Return the [X, Y] coordinate for the center point of the cell that contains the specified text.  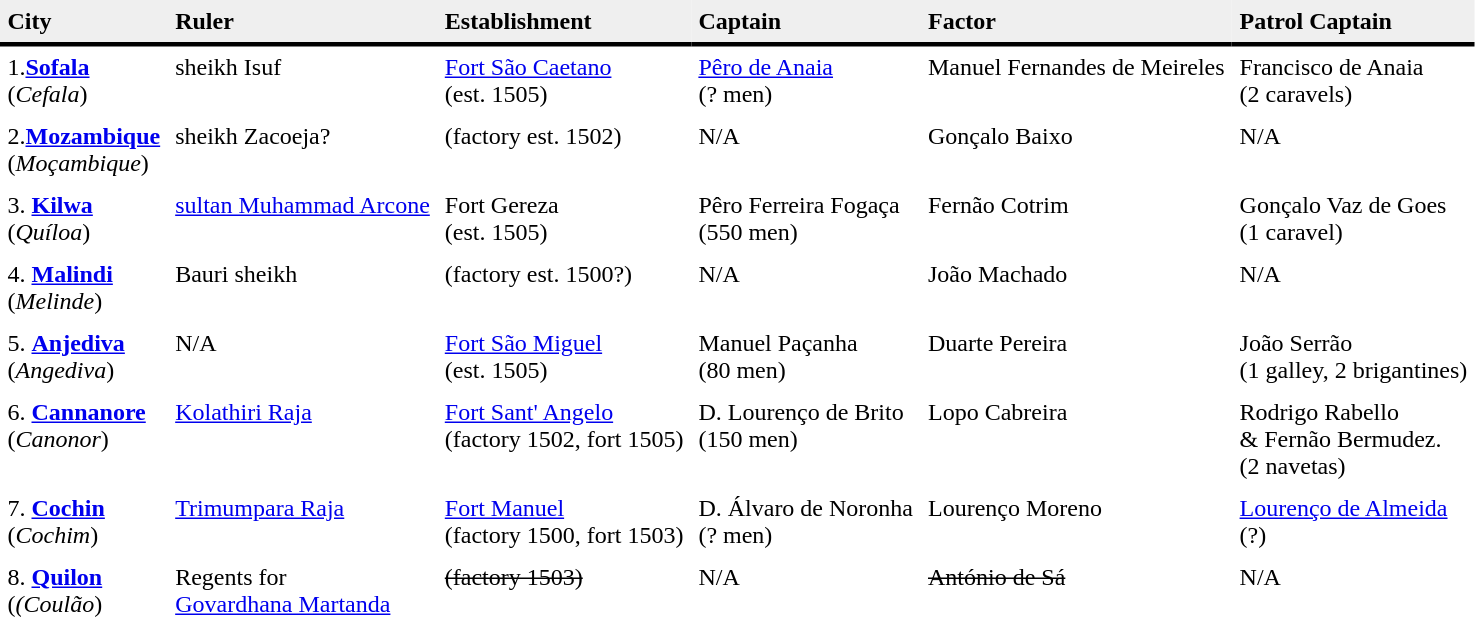
Fort Sant' Angelo (factory 1502, fort 1505) [564, 440]
2.Mozambique (Moçambique) [84, 150]
João Serrão (1 galley, 2 brigantines) [1354, 356]
Rodrigo Rabello & Fernão Bermudez. (2 navetas) [1354, 440]
Fort Gereza (est. 1505) [564, 218]
Gonçalo Vaz de Goes (1 caravel) [1354, 218]
Lourenço Moreno [1077, 522]
Fort Manuel (factory 1500, fort 1503) [564, 522]
5. Anjediva (Angediva) [84, 356]
Establishment [564, 22]
Gonçalo Baixo [1077, 150]
City [84, 22]
(factory est. 1502) [564, 150]
Francisco de Anaia (2 caravels) [1354, 80]
(factory est. 1500?) [564, 288]
Trimumpara Raja [303, 522]
Fort São Miguel (est. 1505) [564, 356]
Patrol Captain [1354, 22]
Factor [1077, 22]
Pêro de Anaia (? men) [806, 80]
Kolathiri Raja [303, 440]
Lopo Cabreira [1077, 440]
Fort São Caetano (est. 1505) [564, 80]
D. Álvaro de Noronha (? men) [806, 522]
Ruler [303, 22]
Captain [806, 22]
Pêro Ferreira Fogaça (550 men) [806, 218]
João Machado [1077, 288]
Bauri sheikh [303, 288]
sultan Muhammad Arcone [303, 218]
4. Malindi (Melinde) [84, 288]
D. Lourenço de Brito (150 men) [806, 440]
Manuel Fernandes de Meireles [1077, 80]
Lourenço de Almeida (?) [1354, 522]
Manuel Paçanha (80 men) [806, 356]
sheikh Isuf [303, 80]
6. Cannanore (Canonor) [84, 440]
Duarte Pereira [1077, 356]
7. Cochin (Cochim) [84, 522]
sheikh Zacoeja? [303, 150]
1.Sofala (Cefala) [84, 80]
3. Kilwa (Quíloa) [84, 218]
Fernão Cotrim [1077, 218]
